From the cell containing the given text, extract its center point as (X, Y) coordinate. 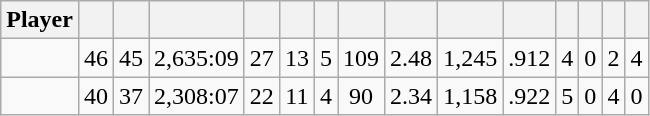
1,158 (470, 96)
45 (132, 58)
2,635:09 (197, 58)
22 (262, 96)
.922 (530, 96)
2.48 (412, 58)
46 (96, 58)
2 (614, 58)
.912 (530, 58)
90 (362, 96)
2.34 (412, 96)
27 (262, 58)
109 (362, 58)
40 (96, 96)
13 (296, 58)
2,308:07 (197, 96)
11 (296, 96)
37 (132, 96)
1,245 (470, 58)
Player (40, 20)
